Detect which cell encompasses the target text, then output its (x, y) center coordinate. 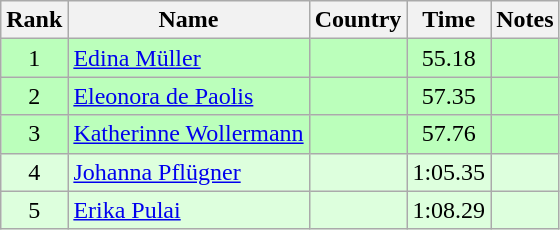
Notes (525, 20)
2 (34, 96)
Name (188, 20)
Johanna Pflügner (188, 172)
1:05.35 (449, 172)
Time (449, 20)
55.18 (449, 58)
1 (34, 58)
3 (34, 134)
4 (34, 172)
5 (34, 210)
Erika Pulai (188, 210)
1:08.29 (449, 210)
57.35 (449, 96)
Edina Müller (188, 58)
57.76 (449, 134)
Katherinne Wollermann (188, 134)
Eleonora de Paolis (188, 96)
Rank (34, 20)
Country (358, 20)
